Identify which cell holds the provided text, then report its (X, Y) central coordinate. 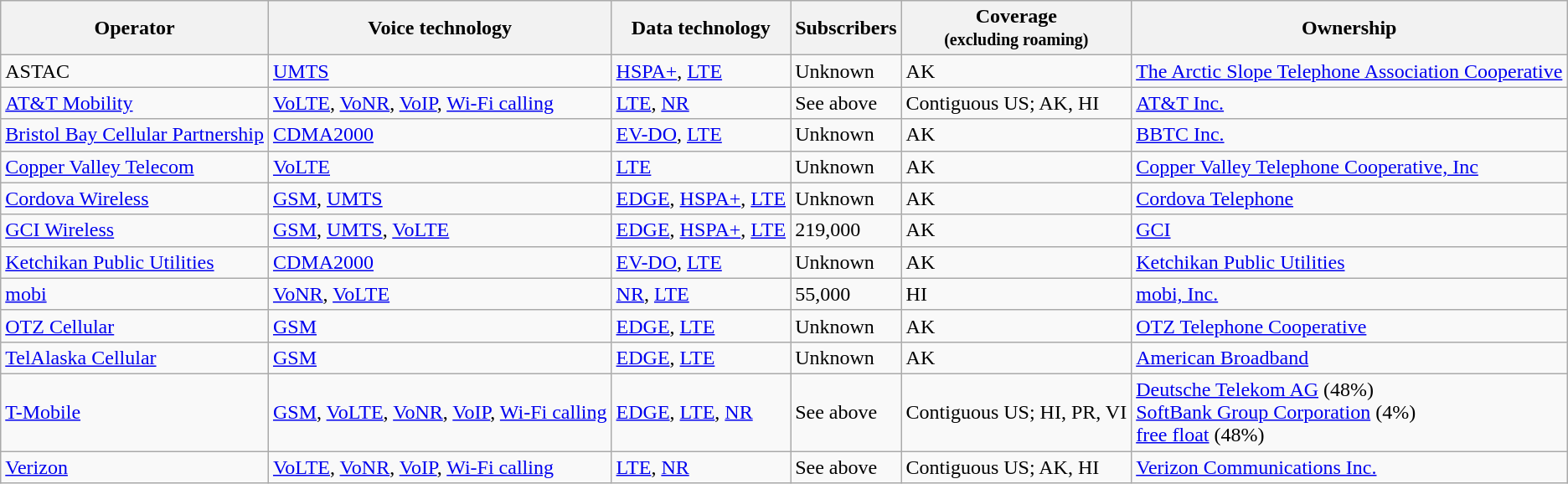
Operator (135, 28)
VoNR, VoLTE (440, 294)
55,000 (846, 294)
Voice technology (440, 28)
American Broadband (1349, 358)
Ownership (1349, 28)
LTE (701, 167)
BBTC Inc. (1349, 135)
HI (1017, 294)
Data technology (701, 28)
Bristol Bay Cellular Partnership (135, 135)
Cordova Telephone (1349, 198)
OTZ Cellular (135, 326)
Subscribers (846, 28)
TelAlaska Cellular (135, 358)
EDGE, LTE, NR (701, 412)
GCI (1349, 230)
219,000 (846, 230)
Coverage (excluding roaming) (1017, 28)
Verizon Communications Inc. (1349, 466)
GCI Wireless (135, 230)
VoLTE (440, 167)
Contiguous US; HI, PR, VI (1017, 412)
ASTAC (135, 71)
Copper Valley Telephone Cooperative, Inc (1349, 167)
GSM, UMTS (440, 198)
GSM, UMTS, VoLTE (440, 230)
OTZ Telephone Cooperative (1349, 326)
AT&T Mobility (135, 103)
Copper Valley Telecom (135, 167)
Cordova Wireless (135, 198)
mobi (135, 294)
mobi, Inc. (1349, 294)
Deutsche Telekom AG (48%)SoftBank Group Corporation (4%)free float (48%) (1349, 412)
NR, LTE (701, 294)
GSM, VoLTE, VoNR, VoIP, Wi-Fi calling (440, 412)
UMTS (440, 71)
HSPA+, LTE (701, 71)
AT&T Inc. (1349, 103)
The Arctic Slope Telephone Association Cooperative (1349, 71)
Verizon (135, 466)
T-Mobile (135, 412)
